Determine the [X, Y] coordinate at the center of the cell enclosing the given text.  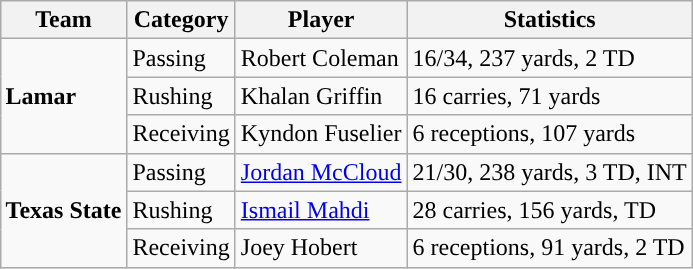
Player [321, 20]
Joey Hobert [321, 248]
Ismail Mahdi [321, 210]
Jordan McCloud [321, 172]
Category [181, 20]
28 carries, 156 yards, TD [550, 210]
Texas State [64, 210]
Khalan Griffin [321, 96]
Kyndon Fuselier [321, 134]
16 carries, 71 yards [550, 96]
Statistics [550, 20]
6 receptions, 91 yards, 2 TD [550, 248]
21/30, 238 yards, 3 TD, INT [550, 172]
16/34, 237 yards, 2 TD [550, 58]
Lamar [64, 96]
Team [64, 20]
Robert Coleman [321, 58]
6 receptions, 107 yards [550, 134]
